For the text-containing cell, return its midpoint in [x, y] coordinate format. 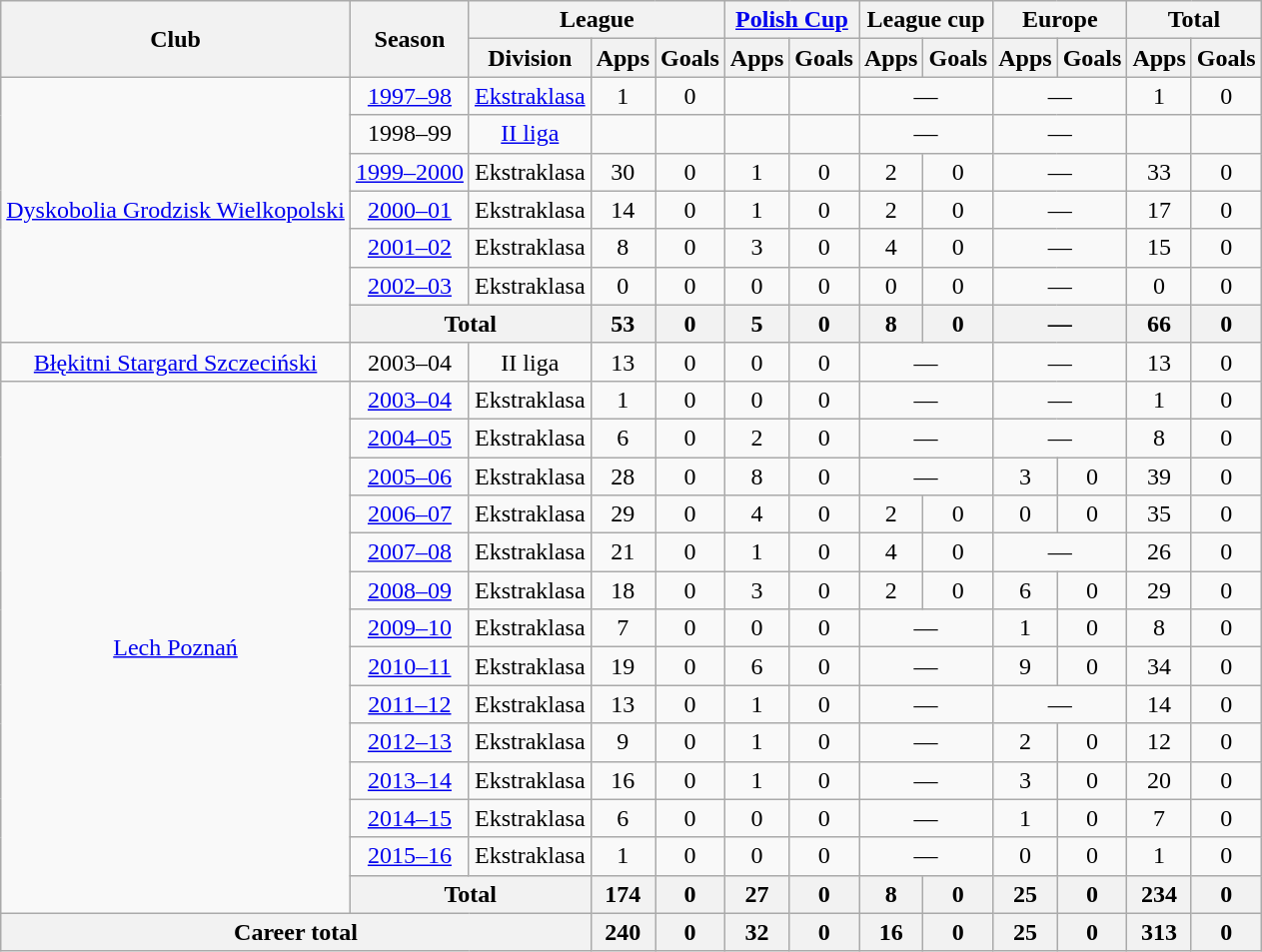
26 [1159, 552]
2001–02 [410, 248]
1999–2000 [410, 172]
2010–11 [410, 666]
2013–14 [410, 780]
Season [410, 39]
240 [623, 932]
Career total [296, 932]
174 [623, 894]
234 [1159, 894]
2009–10 [410, 628]
Lech Poznań [176, 647]
313 [1159, 932]
17 [1159, 210]
League cup [926, 20]
2007–08 [410, 552]
2004–05 [410, 438]
Europe [1060, 20]
34 [1159, 666]
1998–99 [410, 134]
2014–15 [410, 818]
Club [176, 39]
12 [1159, 742]
21 [623, 552]
2002–03 [410, 286]
2005–06 [410, 476]
Dyskobolia Grodzisk Wielkopolski [176, 210]
20 [1159, 780]
66 [1159, 324]
35 [1159, 514]
5 [756, 324]
2000–01 [410, 210]
28 [623, 476]
15 [1159, 248]
Division [530, 58]
2011–12 [410, 704]
2012–13 [410, 742]
2008–09 [410, 590]
33 [1159, 172]
53 [623, 324]
Błękitni Stargard Szczeciński [176, 362]
1997–98 [410, 96]
Polish Cup [791, 20]
32 [756, 932]
League [597, 20]
27 [756, 894]
18 [623, 590]
2015–16 [410, 856]
2006–07 [410, 514]
30 [623, 172]
19 [623, 666]
39 [1159, 476]
